Scan for the cell matching the given text and deliver its (X, Y) coordinate at center. 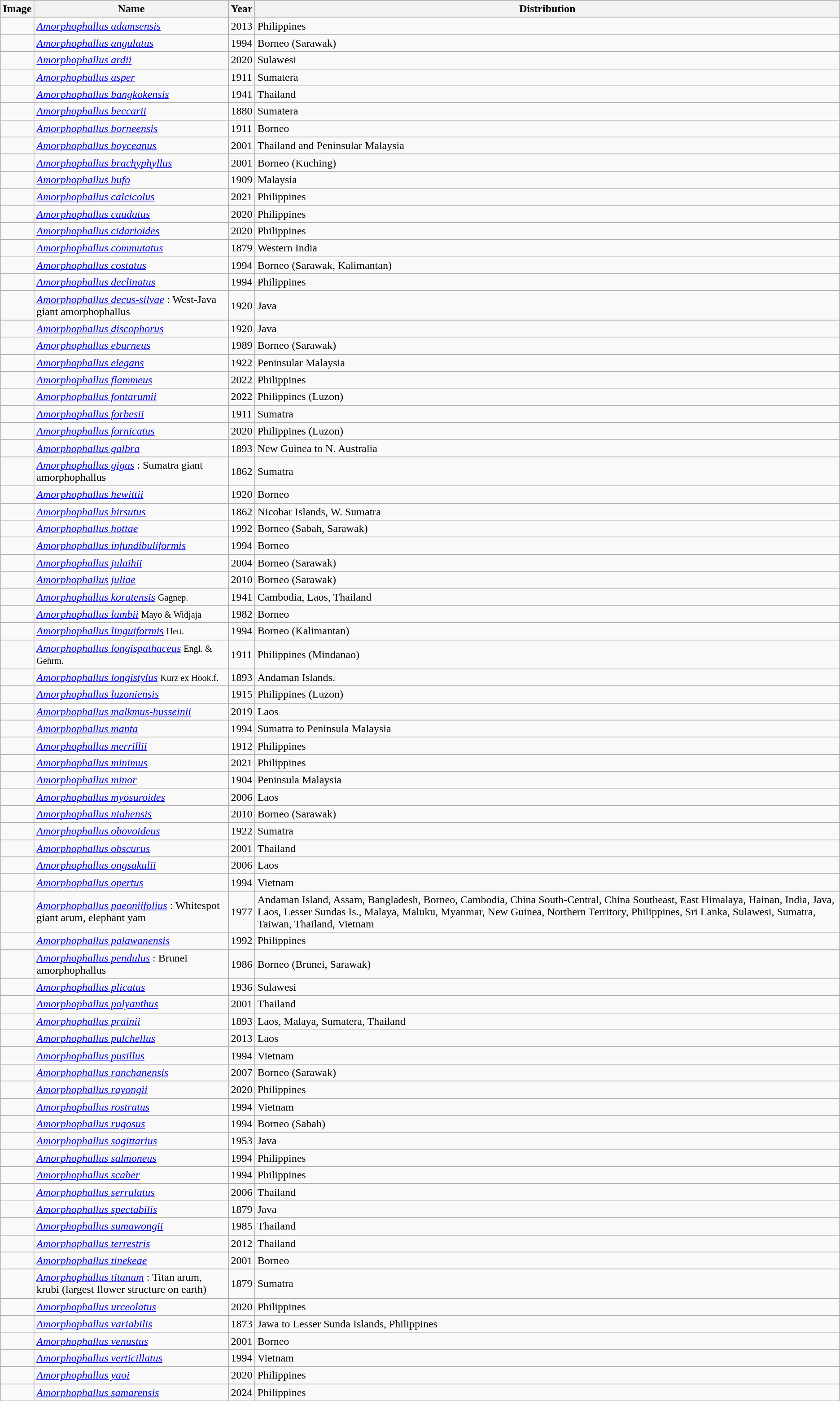
Year (241, 9)
Cambodia, Laos, Thailand (547, 597)
Amorphophallus bangkokensis (131, 94)
Amorphophallus longispathaceus Engl. & Gehrm. (131, 654)
Amorphophallus sumawongii (131, 1226)
Amorphophallus decus-silvae : West-Java giant amorphophallus (131, 305)
1985 (241, 1226)
Amorphophallus elegans (131, 363)
Amorphophallus infundibuliformis (131, 546)
1982 (241, 614)
Amorphophallus serrulatus (131, 1192)
Amorphophallus malkmus-husseinii (131, 711)
Amorphophallus obovoideus (131, 831)
Amorphophallus pendulus : Brunei amorphophallus (131, 964)
Amorphophallus minor (131, 780)
Amorphophallus boyceanus (131, 145)
1909 (241, 180)
Amorphophallus hewittii (131, 494)
1904 (241, 780)
Laos, Malaya, Sumatera, Thailand (547, 1021)
Amorphophallus brachyphyllus (131, 162)
Amorphophallus angulatus (131, 43)
Amorphophallus rugosus (131, 1124)
Amorphophallus venustus (131, 1341)
Amorphophallus sagittarius (131, 1141)
Amorphophallus cidarioides (131, 231)
Amorphophallus gigas : Sumatra giant amorphophallus (131, 471)
Malaysia (547, 180)
Amorphophallus niahensis (131, 814)
Amorphophallus pulchellus (131, 1038)
1989 (241, 346)
Amorphophallus salmoneus (131, 1158)
1936 (241, 987)
Amorphophallus hottae (131, 529)
2024 (241, 1392)
Philippines (Mindanao) (547, 654)
Amorphophallus yaoi (131, 1375)
Amorphophallus tinekeae (131, 1260)
Borneo (Sarawak, Kalimantan) (547, 265)
2012 (241, 1243)
Amorphophallus costatus (131, 265)
1986 (241, 964)
Amorphophallus hirsutus (131, 511)
Amorphophallus rayongii (131, 1089)
Name (131, 9)
Amorphophallus longistylus Kurz ex Hook.f. (131, 677)
Amorphophallus adamsensis (131, 26)
Borneo (Sabah, Sarawak) (547, 529)
Amorphophallus ardii (131, 60)
Amorphophallus spectabilis (131, 1209)
Amorphophallus luzoniensis (131, 694)
2019 (241, 711)
Amorphophallus opertus (131, 883)
Borneo (Kuching) (547, 162)
Image (17, 9)
1912 (241, 746)
Amorphophallus titanum : Titan arum, krubi (largest flower structure on earth) (131, 1284)
Amorphophallus discophorus (131, 329)
Nicobar Islands, W. Sumatra (547, 511)
Amorphophallus merrillii (131, 746)
Amorphophallus juliae (131, 580)
Amorphophallus asper (131, 77)
Borneo (Sabah) (547, 1124)
Amorphophallus julaihii (131, 563)
2004 (241, 563)
Amorphophallus terrestris (131, 1243)
Amorphophallus declinatus (131, 282)
Amorphophallus scaber (131, 1175)
Borneo (Brunei, Sarawak) (547, 964)
Amorphophallus ongsakulii (131, 865)
Amorphophallus eburneus (131, 346)
Amorphophallus obscurus (131, 848)
1873 (241, 1324)
Amorphophallus palawanensis (131, 941)
Amorphophallus verticillatus (131, 1358)
Amorphophallus koratensis Gagnep. (131, 597)
Jawa to Lesser Sunda Islands, Philippines (547, 1324)
Amorphophallus minimus (131, 763)
Amorphophallus beccarii (131, 111)
1953 (241, 1141)
Amorphophallus caudatus (131, 214)
Amorphophallus commutatus (131, 248)
New Guinea to N. Australia (547, 448)
Amorphophallus bufo (131, 180)
Western India (547, 248)
Thailand and Peninsular Malaysia (547, 145)
Amorphophallus forbesii (131, 414)
Amorphophallus galbra (131, 448)
1915 (241, 694)
Amorphophallus prainii (131, 1021)
Peninsular Malaysia (547, 363)
Amorphophallus lambii Mayo & Widjaja (131, 614)
Peninsula Malaysia (547, 780)
Amorphophallus paeoniifolius : Whitespot giant arum, elephant yam (131, 912)
Distribution (547, 9)
Amorphophallus myosuroides (131, 797)
Sumatra to Peninsula Malaysia (547, 729)
Borneo (Kalimantan) (547, 631)
Amorphophallus borneensis (131, 128)
Amorphophallus fontarumii (131, 397)
Amorphophallus fornicatus (131, 431)
Amorphophallus manta (131, 729)
Amorphophallus plicatus (131, 987)
Andaman Islands. (547, 677)
Amorphophallus samarensis (131, 1392)
Amorphophallus pusillus (131, 1055)
Amorphophallus flammeus (131, 380)
Amorphophallus linguiformis Hett. (131, 631)
Amorphophallus calcicolus (131, 197)
1977 (241, 912)
Amorphophallus ranchanensis (131, 1072)
Amorphophallus polyanthus (131, 1004)
2007 (241, 1072)
Amorphophallus urceolatus (131, 1307)
Amorphophallus rostratus (131, 1107)
1880 (241, 111)
Amorphophallus variabilis (131, 1324)
